Pinpoint the cell where the given text exists, returning its (X, Y) midpoint coordinate. 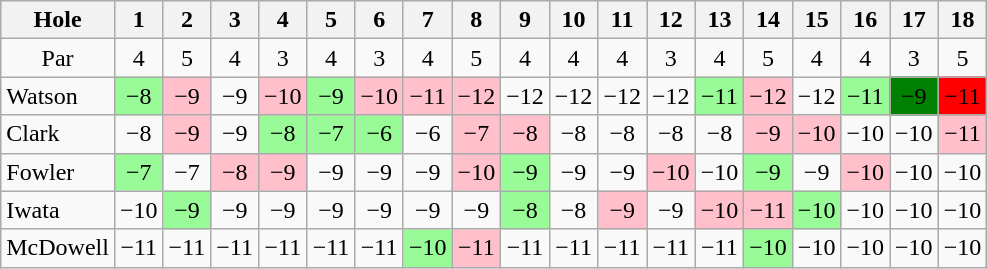
Par (58, 58)
1 (138, 20)
14 (768, 20)
8 (476, 20)
13 (720, 20)
7 (428, 20)
9 (526, 20)
2 (187, 20)
11 (622, 20)
Clark (58, 134)
17 (914, 20)
Fowler (58, 172)
Watson (58, 96)
16 (866, 20)
15 (816, 20)
10 (574, 20)
Iwata (58, 210)
12 (670, 20)
18 (962, 20)
Hole (58, 20)
6 (380, 20)
McDowell (58, 248)
